Extract the [x, y] coordinate from the center of the cell holding the provided text.  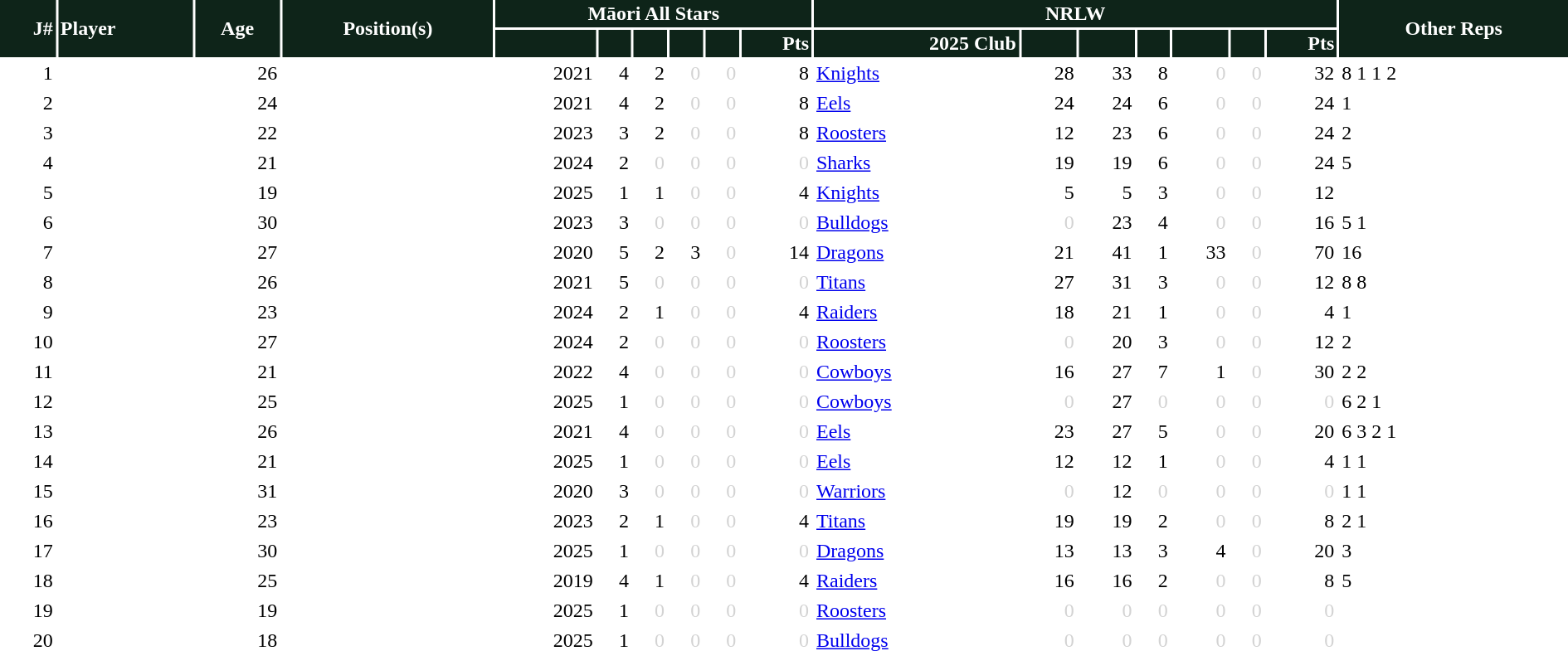
Position(s) [387, 28]
J# [28, 28]
Player [125, 28]
2 2 [1454, 372]
Māori All Stars [654, 13]
Sharks [916, 163]
32 [1303, 73]
2019 [545, 581]
11 [28, 372]
Bulldogs [916, 222]
41 [1107, 252]
10 [28, 342]
28 [1049, 73]
70 [1303, 252]
9 [28, 312]
Other Reps [1454, 28]
6 2 1 [1454, 401]
2022 [545, 372]
8 1 1 2 [1454, 73]
5 1 [1454, 222]
2025 Club [916, 43]
Warriors [916, 491]
Age [237, 28]
8 8 [1454, 282]
NRLW [1075, 13]
2 1 [1454, 521]
17 [28, 551]
22 [237, 133]
15 [28, 491]
6 3 2 1 [1454, 431]
